Find where the given text appears and provide that cell's center as [x, y] coordinate. 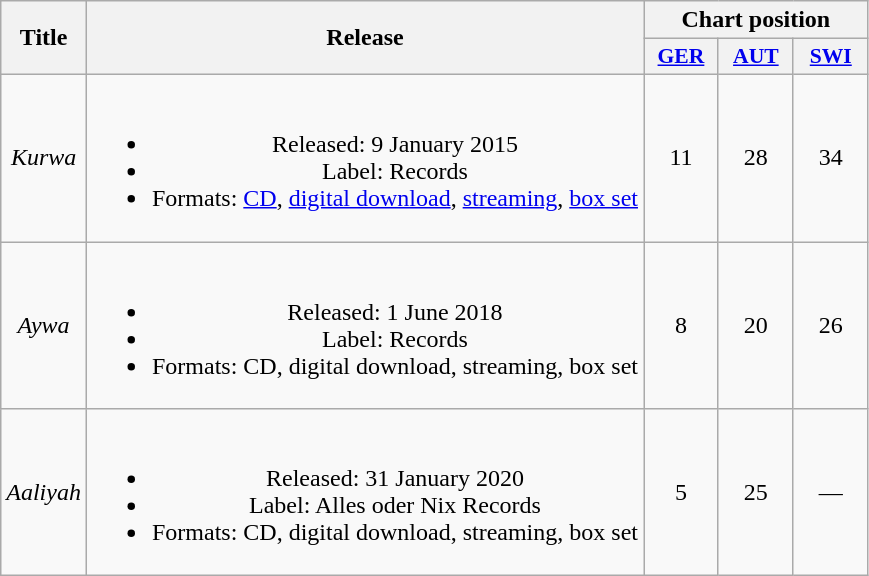
Released: 1 June 2018Label: RecordsFormats: CD, digital download, streaming, box set [364, 326]
SWI [830, 57]
Release [364, 38]
Title [44, 38]
GER [682, 57]
28 [756, 158]
Aywa [44, 326]
Aaliyah [44, 492]
5 [682, 492]
Chart position [756, 20]
20 [756, 326]
— [830, 492]
8 [682, 326]
11 [682, 158]
Kurwa [44, 158]
AUT [756, 57]
Released: 9 January 2015Label: RecordsFormats: CD, digital download, streaming, box set [364, 158]
25 [756, 492]
34 [830, 158]
Released: 31 January 2020Label: Alles oder Nix RecordsFormats: CD, digital download, streaming, box set [364, 492]
26 [830, 326]
